Search for the cell housing the specified text and yield its [X, Y] center coordinate. 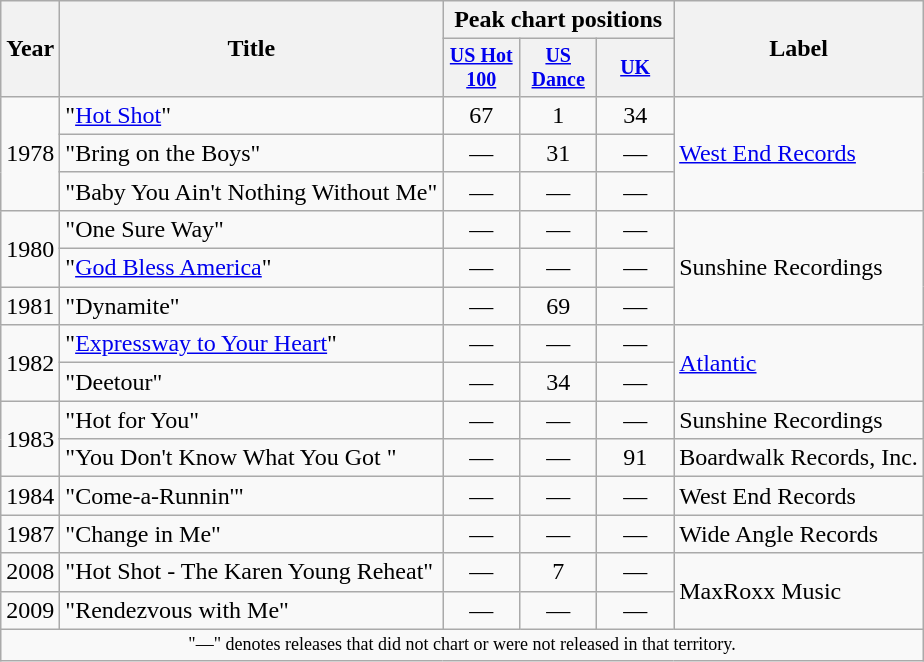
1983 [30, 439]
US Dance [558, 68]
69 [558, 306]
"One Sure Way" [252, 229]
"Expressway to Your Heart" [252, 344]
7 [558, 572]
1984 [30, 496]
"Come-a-Runnin'" [252, 496]
Boardwalk Records, Inc. [799, 458]
"Hot for You" [252, 420]
Year [30, 49]
Atlantic [799, 363]
1982 [30, 363]
Peak chart positions [558, 20]
2008 [30, 572]
Label [799, 49]
"You Don't Know What You Got " [252, 458]
Wide Angle Records [799, 534]
1980 [30, 248]
"—" denotes releases that did not chart or were not released in that territory. [462, 644]
"Rendezvous with Me" [252, 610]
1978 [30, 153]
MaxRoxx Music [799, 591]
"Deetour" [252, 382]
1987 [30, 534]
"Hot Shot - The Karen Young Reheat" [252, 572]
"God Bless America" [252, 268]
Title [252, 49]
91 [636, 458]
31 [558, 153]
UK [636, 68]
1 [558, 115]
"Dynamite" [252, 306]
2009 [30, 610]
"Baby You Ain't Nothing Without Me" [252, 191]
67 [482, 115]
"Hot Shot" [252, 115]
"Change in Me" [252, 534]
1981 [30, 306]
"Bring on the Boys" [252, 153]
US Hot 100 [482, 68]
